From the cell containing the given text, extract its center point as [x, y] coordinate. 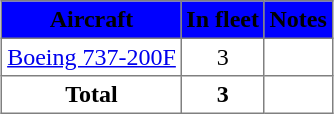
Notes [298, 20]
Boeing 737-200F [92, 57]
In fleet [222, 20]
Aircraft [92, 20]
Total [92, 95]
